For the text-containing cell, return its midpoint in [X, Y] coordinate format. 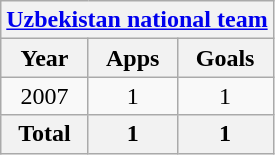
Total [45, 134]
Apps [132, 58]
Year [45, 58]
Uzbekistan national team [137, 20]
Goals [225, 58]
2007 [45, 96]
